Scan for the cell matching the given text and deliver its (X, Y) coordinate at center. 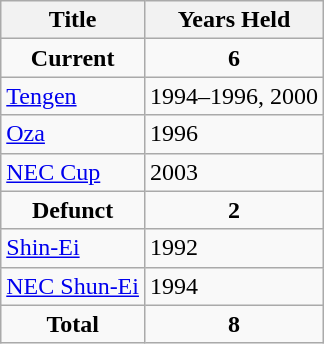
NEC Shun-Ei (73, 286)
1992 (234, 248)
Defunct (73, 210)
2 (234, 210)
Total (73, 324)
1994–1996, 2000 (234, 96)
2003 (234, 172)
Oza (73, 134)
1996 (234, 134)
8 (234, 324)
1994 (234, 286)
6 (234, 58)
Current (73, 58)
Years Held (234, 20)
Shin-Ei (73, 248)
NEC Cup (73, 172)
Title (73, 20)
Tengen (73, 96)
